Return the (x, y) coordinate for the center point of the cell that contains the specified text.  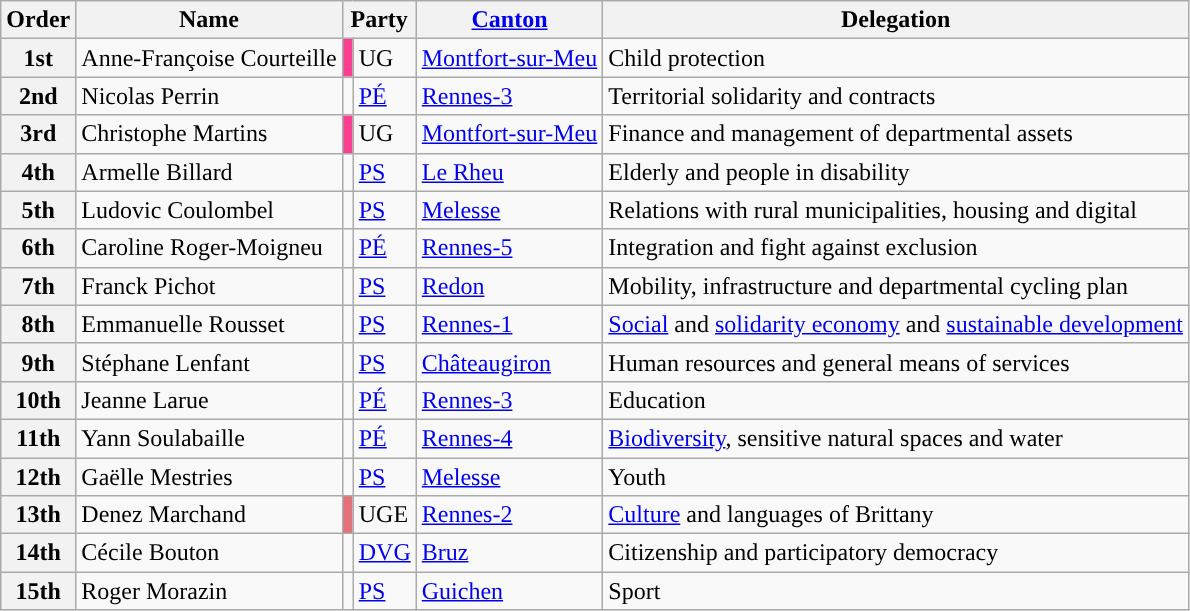
Territorial solidarity and contracts (896, 96)
Order (38, 20)
Education (896, 400)
5th (38, 210)
2nd (38, 96)
Ludovic Coulombel (209, 210)
Anne-Françoise Courteille (209, 58)
Finance and management of departmental assets (896, 134)
Nicolas Perrin (209, 96)
Jeanne Larue (209, 400)
Rennes-1 (510, 324)
14th (38, 553)
Party (379, 20)
12th (38, 477)
Stéphane Lenfant (209, 362)
Armelle Billard (209, 172)
Rennes-5 (510, 248)
3rd (38, 134)
4th (38, 172)
Name (209, 20)
Gaëlle Mestries (209, 477)
Youth (896, 477)
Sport (896, 591)
DVG (384, 553)
Rennes-2 (510, 515)
Emmanuelle Rousset (209, 324)
Child protection (896, 58)
Franck Pichot (209, 286)
Redon (510, 286)
Le Rheu (510, 172)
Human resources and general means of services (896, 362)
6th (38, 248)
Châteaugiron (510, 362)
Social and solidarity economy and sustainable development (896, 324)
Culture and languages of Brittany (896, 515)
Relations with rural municipalities, housing and digital (896, 210)
11th (38, 438)
Elderly and people in disability (896, 172)
9th (38, 362)
UGE (384, 515)
Delegation (896, 20)
Roger Morazin (209, 591)
Denez Marchand (209, 515)
Citizenship and participatory democracy (896, 553)
Guichen (510, 591)
8th (38, 324)
15th (38, 591)
Canton (510, 20)
1st (38, 58)
Mobility, infrastructure and departmental cycling plan (896, 286)
Biodiversity, sensitive natural spaces and water (896, 438)
Rennes-4 (510, 438)
Integration and fight against exclusion (896, 248)
Caroline Roger-Moigneu (209, 248)
Bruz (510, 553)
Cécile Bouton (209, 553)
10th (38, 400)
7th (38, 286)
13th (38, 515)
Christophe Martins (209, 134)
Yann Soulabaille (209, 438)
